Extract the (X, Y) coordinate from the center of the cell holding the provided text.  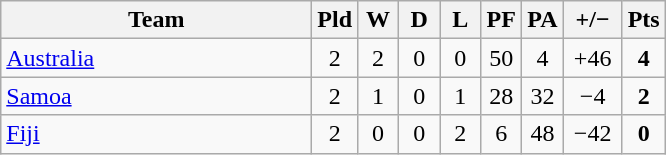
PA (542, 20)
+/− (592, 20)
D (420, 20)
+46 (592, 58)
Samoa (156, 96)
Fiji (156, 134)
28 (502, 96)
50 (502, 58)
L (460, 20)
6 (502, 134)
Australia (156, 58)
−42 (592, 134)
W (378, 20)
PF (502, 20)
Pts (644, 20)
48 (542, 134)
Pld (335, 20)
32 (542, 96)
Team (156, 20)
−4 (592, 96)
